Find where the given text appears and provide that cell's center as (X, Y) coordinate. 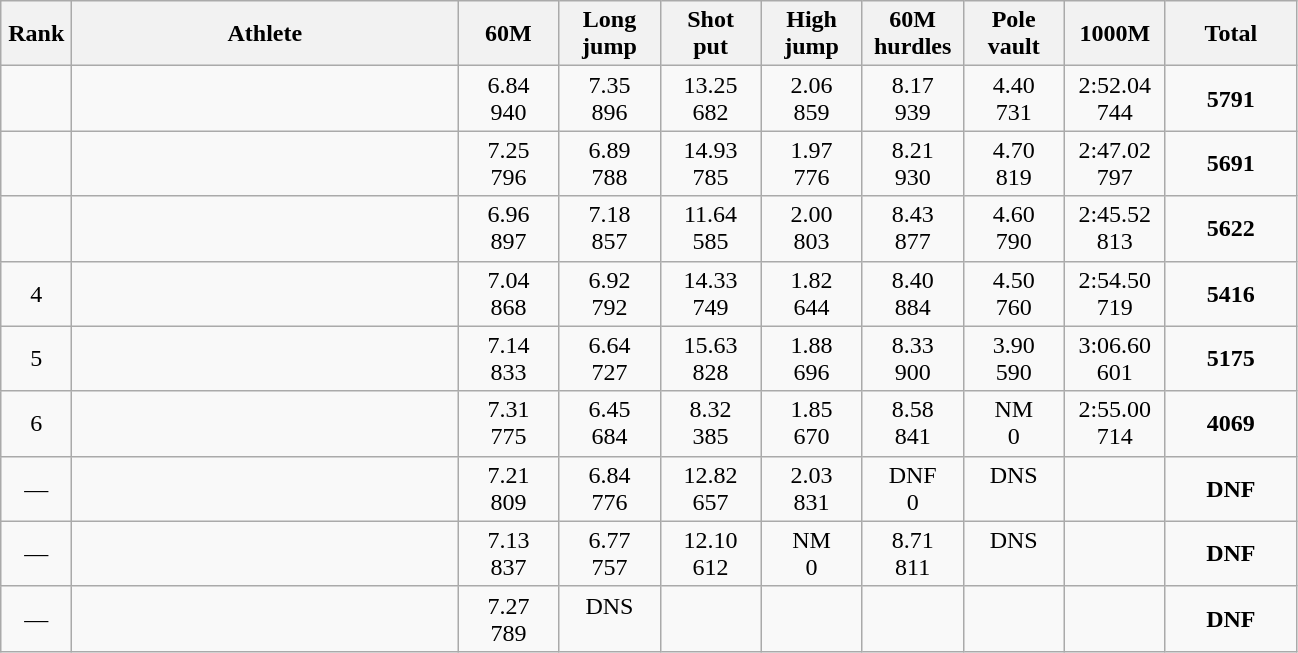
11.64585 (710, 228)
6.92792 (610, 294)
Long jump (610, 34)
4.70819 (1014, 164)
4.40731 (1014, 98)
2:55.00714 (1114, 424)
15.63828 (710, 358)
6.77757 (610, 554)
1.82644 (812, 294)
1.85670 (812, 424)
5691 (1230, 164)
6.64727 (610, 358)
13.25682 (710, 98)
14.93785 (710, 164)
6 (36, 424)
Athlete (265, 34)
12.10612 (710, 554)
8.17939 (912, 98)
DNF0 (912, 488)
2:52.04744 (1114, 98)
High jump (812, 34)
2:54.50719 (1114, 294)
6.89788 (610, 164)
7.18857 (610, 228)
Pole vault (1014, 34)
5791 (1230, 98)
2:47.02797 (1114, 164)
4.50760 (1014, 294)
14.33749 (710, 294)
8.43877 (912, 228)
Rank (36, 34)
4069 (1230, 424)
4.60790 (1014, 228)
8.71811 (912, 554)
7.35896 (610, 98)
8.21930 (912, 164)
3:06.60601 (1114, 358)
3.90590 (1014, 358)
8.33900 (912, 358)
7.14833 (508, 358)
Shot put (710, 34)
4 (36, 294)
60M (508, 34)
7.27789 (508, 618)
2:45.52813 (1114, 228)
1.97776 (812, 164)
8.40884 (912, 294)
8.58841 (912, 424)
7.04868 (508, 294)
2.03831 (812, 488)
12.82657 (710, 488)
6.45684 (610, 424)
5175 (1230, 358)
60M hurdles (912, 34)
8.32385 (710, 424)
Total (1230, 34)
7.21809 (508, 488)
5416 (1230, 294)
7.25796 (508, 164)
2.06859 (812, 98)
5 (36, 358)
1.88696 (812, 358)
6.96897 (508, 228)
6.84776 (610, 488)
5622 (1230, 228)
1000M (1114, 34)
7.31775 (508, 424)
7.13837 (508, 554)
6.84940 (508, 98)
2.00803 (812, 228)
